Provide the [X, Y] coordinate of the cell's center where the given text is located.  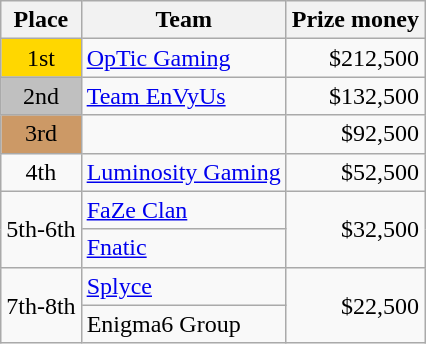
1st [41, 58]
Splyce [184, 286]
$52,500 [355, 172]
FaZe Clan [184, 210]
5th-6th [41, 229]
$212,500 [355, 58]
Team [184, 20]
7th-8th [41, 305]
Enigma6 Group [184, 324]
$32,500 [355, 229]
$92,500 [355, 134]
4th [41, 172]
Prize money [355, 20]
$132,500 [355, 96]
$22,500 [355, 305]
2nd [41, 96]
Fnatic [184, 248]
Place [41, 20]
Team EnVyUs [184, 96]
OpTic Gaming [184, 58]
Luminosity Gaming [184, 172]
3rd [41, 134]
